Determine the (X, Y) coordinate at the center of the cell enclosing the given text.  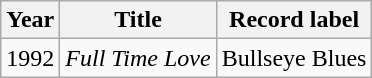
Title (138, 20)
Year (30, 20)
Full Time Love (138, 58)
Record label (294, 20)
Bullseye Blues (294, 58)
1992 (30, 58)
